Find where the given text appears and provide that cell's center as [X, Y] coordinate. 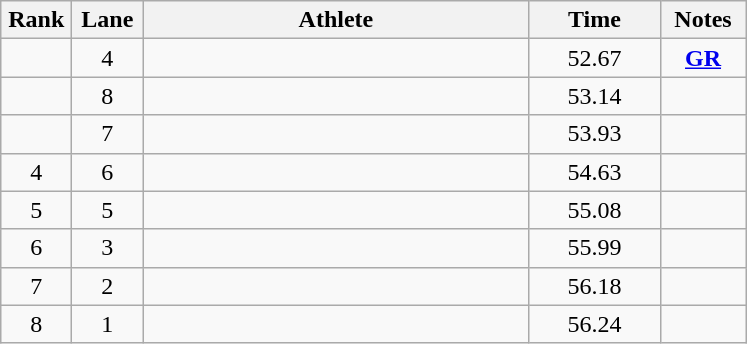
Rank [36, 20]
Athlete [336, 20]
55.99 [594, 248]
54.63 [594, 172]
3 [108, 248]
55.08 [594, 210]
Notes [703, 20]
Lane [108, 20]
52.67 [594, 58]
2 [108, 286]
53.93 [594, 134]
53.14 [594, 96]
1 [108, 324]
56.18 [594, 286]
56.24 [594, 324]
Time [594, 20]
GR [703, 58]
